Locate the cell with the specified text and output its (x, y) center coordinate. 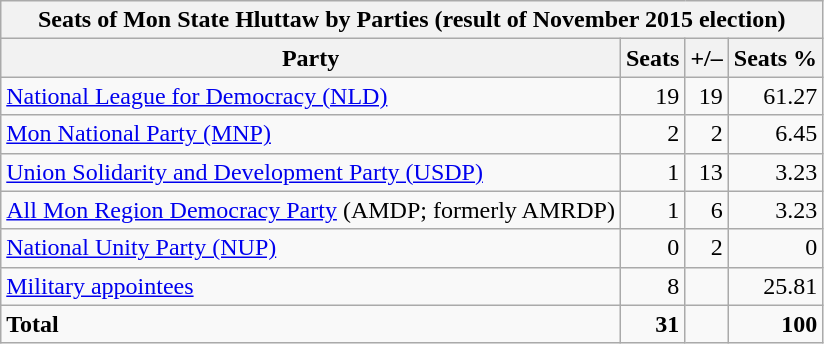
25.81 (775, 286)
6 (706, 210)
Total (311, 324)
Party (311, 58)
Military appointees (311, 286)
13 (706, 172)
All Mon Region Democracy Party (AMDP; formerly AMRDP) (311, 210)
6.45 (775, 134)
Mon National Party (MNP) (311, 134)
+/– (706, 58)
Union Solidarity and Development Party (USDP) (311, 172)
Seats (652, 58)
31 (652, 324)
Seats of Mon State Hluttaw by Parties (result of November 2015 election) (412, 20)
8 (652, 286)
National Unity Party (NUP) (311, 248)
National League for Democracy (NLD) (311, 96)
100 (775, 324)
Seats % (775, 58)
61.27 (775, 96)
